Detect which cell encompasses the target text, then output its [X, Y] center coordinate. 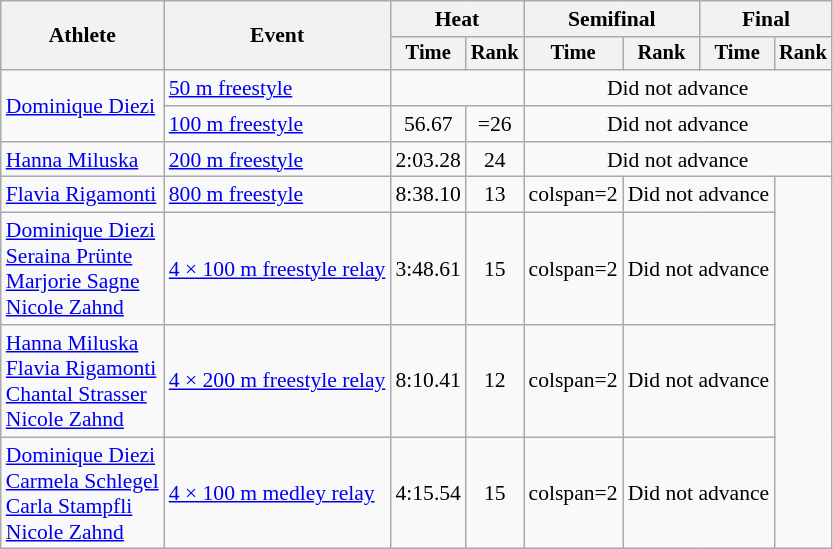
Athlete [82, 36]
100 m freestyle [278, 124]
Semifinal [612, 19]
Dominique Diezi [82, 106]
Hanna Miluska [82, 160]
Final [766, 19]
8:10.41 [428, 381]
13 [495, 195]
12 [495, 381]
Hanna MiluskaFlavia RigamontiChantal StrasserNicole Zahnd [82, 381]
4 × 100 m medley relay [278, 493]
Dominique DieziCarmela SchlegelCarla StampfliNicole Zahnd [82, 493]
2:03.28 [428, 160]
56.67 [428, 124]
200 m freestyle [278, 160]
4:15.54 [428, 493]
24 [495, 160]
Event [278, 36]
3:48.61 [428, 269]
=26 [495, 124]
Heat [456, 19]
4 × 200 m freestyle relay [278, 381]
Dominique DieziSeraina PrünteMarjorie SagneNicole Zahnd [82, 269]
8:38.10 [428, 195]
800 m freestyle [278, 195]
4 × 100 m freestyle relay [278, 269]
Flavia Rigamonti [82, 195]
50 m freestyle [278, 88]
